Detect which cell encompasses the target text, then output its [X, Y] center coordinate. 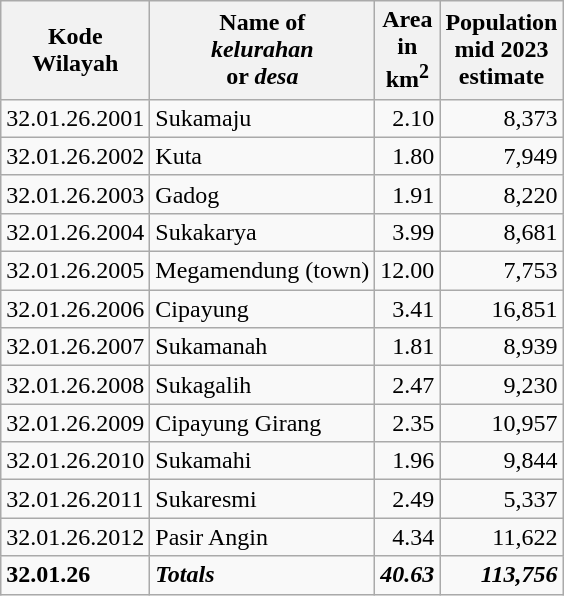
9,844 [502, 461]
32.01.26.2007 [76, 347]
32.01.26.2005 [76, 271]
8,373 [502, 118]
32.01.26.2001 [76, 118]
32.01.26.2008 [76, 385]
8,220 [502, 194]
32.01.26.2009 [76, 423]
40.63 [408, 575]
Megamendung (town) [262, 271]
Cipayung Girang [262, 423]
1.81 [408, 347]
Sukamaju [262, 118]
10,957 [502, 423]
32.01.26.2012 [76, 537]
3.99 [408, 232]
Populationmid 2023estimate [502, 50]
9,230 [502, 385]
4.34 [408, 537]
Cipayung [262, 309]
Totals [262, 575]
16,851 [502, 309]
Kode Wilayah [76, 50]
7,949 [502, 156]
32.01.26 [76, 575]
5,337 [502, 499]
7,753 [502, 271]
1.91 [408, 194]
8,939 [502, 347]
Sukakarya [262, 232]
Pasir Angin [262, 537]
Kuta [262, 156]
Gadog [262, 194]
2.35 [408, 423]
11,622 [502, 537]
8,681 [502, 232]
Area in km2 [408, 50]
32.01.26.2010 [76, 461]
32.01.26.2011 [76, 499]
1.80 [408, 156]
32.01.26.2006 [76, 309]
32.01.26.2004 [76, 232]
1.96 [408, 461]
Name of kelurahan or desa [262, 50]
Sukagalih [262, 385]
32.01.26.2002 [76, 156]
Sukamanah [262, 347]
12.00 [408, 271]
32.01.26.2003 [76, 194]
113,756 [502, 575]
2.47 [408, 385]
2.49 [408, 499]
Sukamahi [262, 461]
3.41 [408, 309]
Sukaresmi [262, 499]
2.10 [408, 118]
